Extract the (x, y) coordinate from the center of the cell holding the provided text.  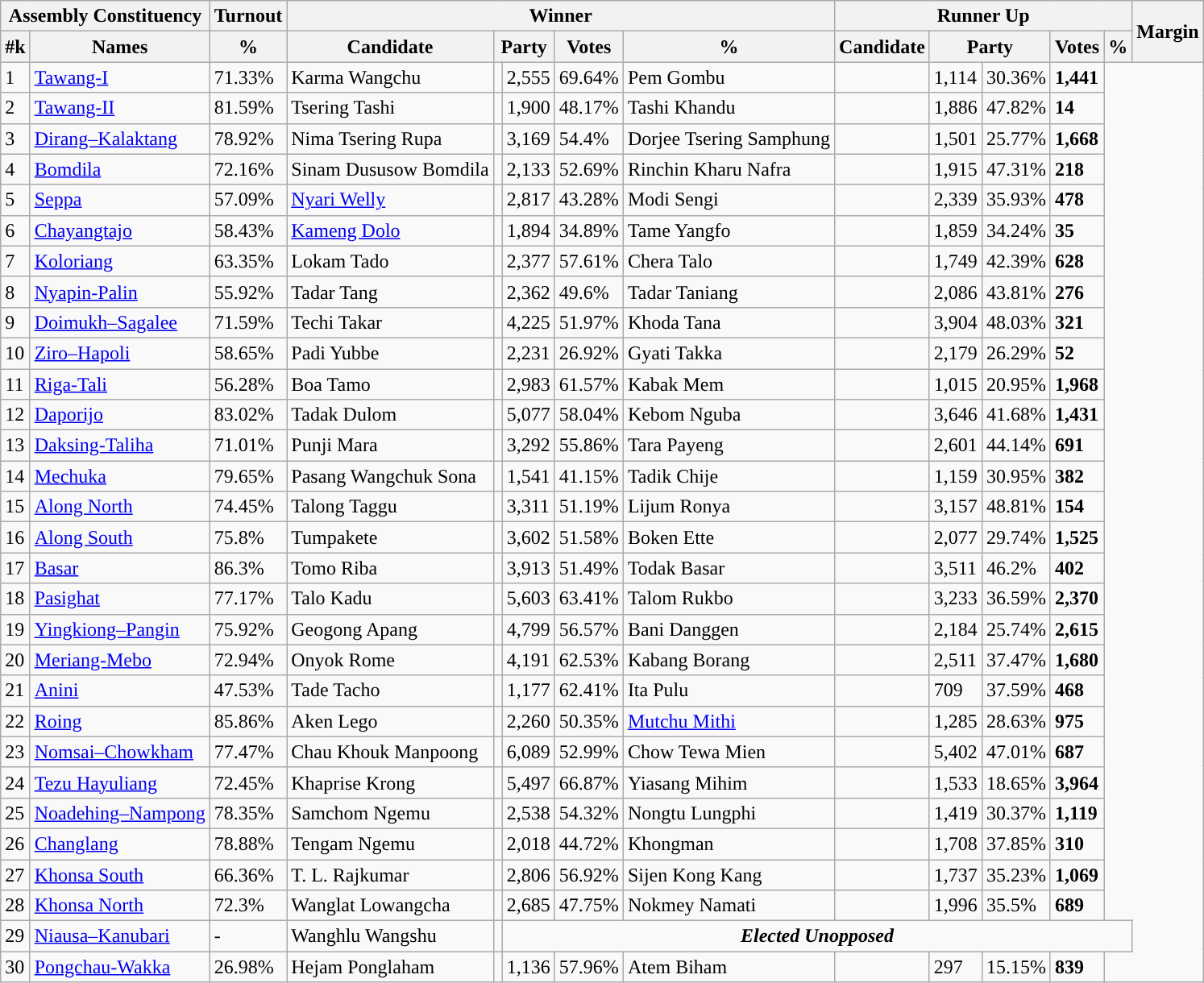
Tawang-I (119, 77)
3,511 (956, 568)
Tomo Riba (390, 568)
71.01% (248, 446)
Chau Khouk Manpoong (390, 752)
Talo Kadu (390, 599)
Roing (119, 721)
37.47% (1015, 660)
12 (15, 415)
28.63% (1015, 721)
42.39% (1015, 261)
25 (15, 813)
Nima Tsering Rupa (390, 139)
Niausa–Kanubari (119, 936)
Nongtu Lungphi (729, 813)
2,179 (956, 353)
3 (15, 139)
75.8% (248, 537)
71.33% (248, 77)
83.02% (248, 415)
402 (1077, 568)
Nomsai–Chowkham (119, 752)
Anini (119, 691)
Dorjee Tsering Samphung (729, 139)
15 (15, 507)
Sinam Dususow Bomdila (390, 169)
4,191 (529, 660)
297 (956, 967)
37.59% (1015, 691)
1,708 (956, 844)
Tadik Chije (729, 476)
51.97% (588, 322)
1,525 (1077, 537)
5,077 (529, 415)
1,915 (956, 169)
2,362 (529, 292)
35.23% (1015, 874)
Turnout (248, 16)
478 (1077, 200)
Kameng Dolo (390, 230)
1,159 (956, 476)
61.57% (588, 384)
1,177 (529, 691)
78.35% (248, 813)
Nyari Welly (390, 200)
85.86% (248, 721)
709 (956, 691)
56.57% (588, 629)
77.47% (248, 752)
51.49% (588, 568)
Doimukh–Sagalee (119, 322)
4,225 (529, 322)
1,114 (956, 77)
3,904 (956, 322)
1,541 (529, 476)
Bani Danggen (729, 629)
Dirang–Kalaktang (119, 139)
48.17% (588, 108)
7 (15, 261)
2,511 (956, 660)
35 (1077, 230)
72.3% (248, 906)
52 (1077, 353)
2,601 (956, 446)
72.94% (248, 660)
1,886 (956, 108)
63.35% (248, 261)
Nyapin-Palin (119, 292)
Assembly Constituency (105, 16)
Basar (119, 568)
Tashi Khandu (729, 108)
54.32% (588, 813)
50.35% (588, 721)
Hejam Ponglaham (390, 967)
Khongman (729, 844)
Meriang-Mebo (119, 660)
Khaprise Krong (390, 782)
52.69% (588, 169)
Sijen Kong Kang (729, 874)
218 (1077, 169)
26.29% (1015, 353)
Riga-Tali (119, 384)
35.93% (1015, 200)
Tade Tacho (390, 691)
19 (15, 629)
72.16% (248, 169)
1,680 (1077, 660)
1,015 (956, 384)
36.59% (1015, 599)
1,431 (1077, 415)
4,799 (529, 629)
Elected Unopposed (817, 936)
2,983 (529, 384)
Nokmey Namati (729, 906)
Names (119, 47)
Tadak Dulom (390, 415)
#k (15, 47)
25.77% (1015, 139)
310 (1077, 844)
468 (1077, 691)
57.61% (588, 261)
66.36% (248, 874)
Ita Pulu (729, 691)
16 (15, 537)
Lijum Ronya (729, 507)
2,018 (529, 844)
5,497 (529, 782)
27 (15, 874)
18 (15, 599)
41.15% (588, 476)
72.45% (248, 782)
Daksing-Taliha (119, 446)
47.01% (1015, 752)
Tadar Tang (390, 292)
Aken Lego (390, 721)
46.2% (1015, 568)
66.87% (588, 782)
Talong Taggu (390, 507)
Samchom Ngemu (390, 813)
25.74% (1015, 629)
55.86% (588, 446)
Runner Up (983, 16)
52.99% (588, 752)
43.81% (1015, 292)
Tezu Hayuliang (119, 782)
74.45% (248, 507)
34.89% (588, 230)
Chayangtajo (119, 230)
1,533 (956, 782)
1,069 (1077, 874)
Noadehing–Nampong (119, 813)
1,119 (1077, 813)
30.36% (1015, 77)
15.15% (1015, 967)
T. L. Rajkumar (390, 874)
20 (15, 660)
26.98% (248, 967)
382 (1077, 476)
Modi Sengi (729, 200)
3,646 (956, 415)
Onyok Rome (390, 660)
26.92% (588, 353)
Lokam Tado (390, 261)
41.68% (1015, 415)
Kabang Borang (729, 660)
22 (15, 721)
Tadar Taniang (729, 292)
Atem Biham (729, 967)
78.88% (248, 844)
11 (15, 384)
Boken Ette (729, 537)
Padi Yubbe (390, 353)
2,817 (529, 200)
3,233 (956, 599)
47.75% (588, 906)
Tengam Ngemu (390, 844)
13 (15, 446)
1,136 (529, 967)
75.92% (248, 629)
10 (15, 353)
839 (1077, 967)
Daporijo (119, 415)
1,996 (956, 906)
58.65% (248, 353)
57.09% (248, 200)
58.04% (588, 415)
5 (15, 200)
24 (15, 782)
2,806 (529, 874)
47.53% (248, 691)
71.59% (248, 322)
3,311 (529, 507)
Kabak Mem (729, 384)
69.64% (588, 77)
Tame Yangfo (729, 230)
3,292 (529, 446)
20.95% (1015, 384)
975 (1077, 721)
3,157 (956, 507)
Seppa (119, 200)
2,538 (529, 813)
56.28% (248, 384)
30 (15, 967)
Along North (119, 507)
78.92% (248, 139)
1 (15, 77)
Margin (1168, 31)
691 (1077, 446)
Talom Rukbo (729, 599)
54.4% (588, 139)
Mechuka (119, 476)
3,169 (529, 139)
Wanghlu Wangshu (390, 936)
56.92% (588, 874)
1,441 (1077, 77)
2,615 (1077, 629)
9 (15, 322)
1,419 (956, 813)
1,285 (956, 721)
2,339 (956, 200)
Rinchin Kharu Nafra (729, 169)
58.43% (248, 230)
Bomdila (119, 169)
Along South (119, 537)
Tsering Tashi (390, 108)
Khonsa South (119, 874)
26 (15, 844)
Punji Mara (390, 446)
8 (15, 292)
687 (1077, 752)
2,685 (529, 906)
2,231 (529, 353)
2,133 (529, 169)
1,894 (529, 230)
4 (15, 169)
2,184 (956, 629)
Pem Gombu (729, 77)
Mutchu Mithi (729, 721)
63.41% (588, 599)
2,377 (529, 261)
1,859 (956, 230)
Boa Tamo (390, 384)
1,501 (956, 139)
Changlang (119, 844)
2,370 (1077, 599)
5,402 (956, 752)
48.03% (1015, 322)
6,089 (529, 752)
Chow Tewa Mien (729, 752)
Techi Takar (390, 322)
47.82% (1015, 108)
62.41% (588, 691)
43.28% (588, 200)
21 (15, 691)
Ziro–Hapoli (119, 353)
62.53% (588, 660)
51.58% (588, 537)
51.19% (588, 507)
18.65% (1015, 782)
57.96% (588, 967)
77.17% (248, 599)
Chera Talo (729, 261)
48.81% (1015, 507)
5,603 (529, 599)
3,913 (529, 568)
321 (1077, 322)
- (248, 936)
628 (1077, 261)
23 (15, 752)
689 (1077, 906)
37.85% (1015, 844)
Tara Payeng (729, 446)
1,900 (529, 108)
Winner (561, 16)
2,077 (956, 537)
276 (1077, 292)
Koloriang (119, 261)
Tawang-II (119, 108)
29.74% (1015, 537)
2,555 (529, 77)
3,964 (1077, 782)
86.3% (248, 568)
1,668 (1077, 139)
47.31% (1015, 169)
1,749 (956, 261)
Yingkiong–Pangin (119, 629)
3,602 (529, 537)
2 (15, 108)
49.6% (588, 292)
44.14% (1015, 446)
1,968 (1077, 384)
Gyati Takka (729, 353)
30.95% (1015, 476)
Todak Basar (729, 568)
55.92% (248, 292)
44.72% (588, 844)
6 (15, 230)
Khoda Tana (729, 322)
1,737 (956, 874)
35.5% (1015, 906)
Pongchau-Wakka (119, 967)
17 (15, 568)
Pasighat (119, 599)
81.59% (248, 108)
Khonsa North (119, 906)
30.37% (1015, 813)
Tumpakete (390, 537)
Kebom Nguba (729, 415)
79.65% (248, 476)
154 (1077, 507)
28 (15, 906)
29 (15, 936)
2,086 (956, 292)
Karma Wangchu (390, 77)
Wanglat Lowangcha (390, 906)
2,260 (529, 721)
Yiasang Mihim (729, 782)
Pasang Wangchuk Sona (390, 476)
Geogong Apang (390, 629)
34.24% (1015, 230)
